Return the (X, Y) coordinate for the center point of the cell that contains the specified text.  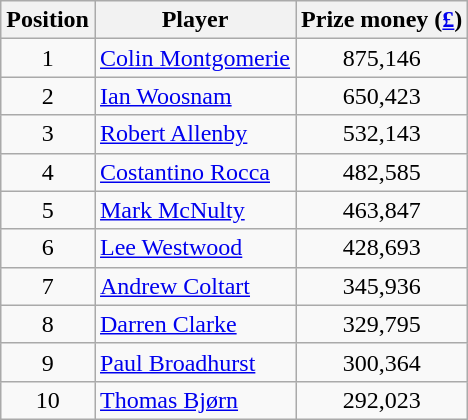
2 (48, 96)
Costantino Rocca (194, 172)
650,423 (382, 96)
300,364 (382, 362)
Colin Montgomerie (194, 58)
Paul Broadhurst (194, 362)
4 (48, 172)
Darren Clarke (194, 324)
1 (48, 58)
Ian Woosnam (194, 96)
Prize money (£) (382, 20)
345,936 (382, 286)
6 (48, 248)
Lee Westwood (194, 248)
463,847 (382, 210)
Position (48, 20)
292,023 (382, 400)
532,143 (382, 134)
8 (48, 324)
Robert Allenby (194, 134)
5 (48, 210)
428,693 (382, 248)
9 (48, 362)
7 (48, 286)
482,585 (382, 172)
875,146 (382, 58)
Thomas Bjørn (194, 400)
Player (194, 20)
Andrew Coltart (194, 286)
10 (48, 400)
3 (48, 134)
329,795 (382, 324)
Mark McNulty (194, 210)
